Pinpoint the cell where the given text exists, returning its (X, Y) midpoint coordinate. 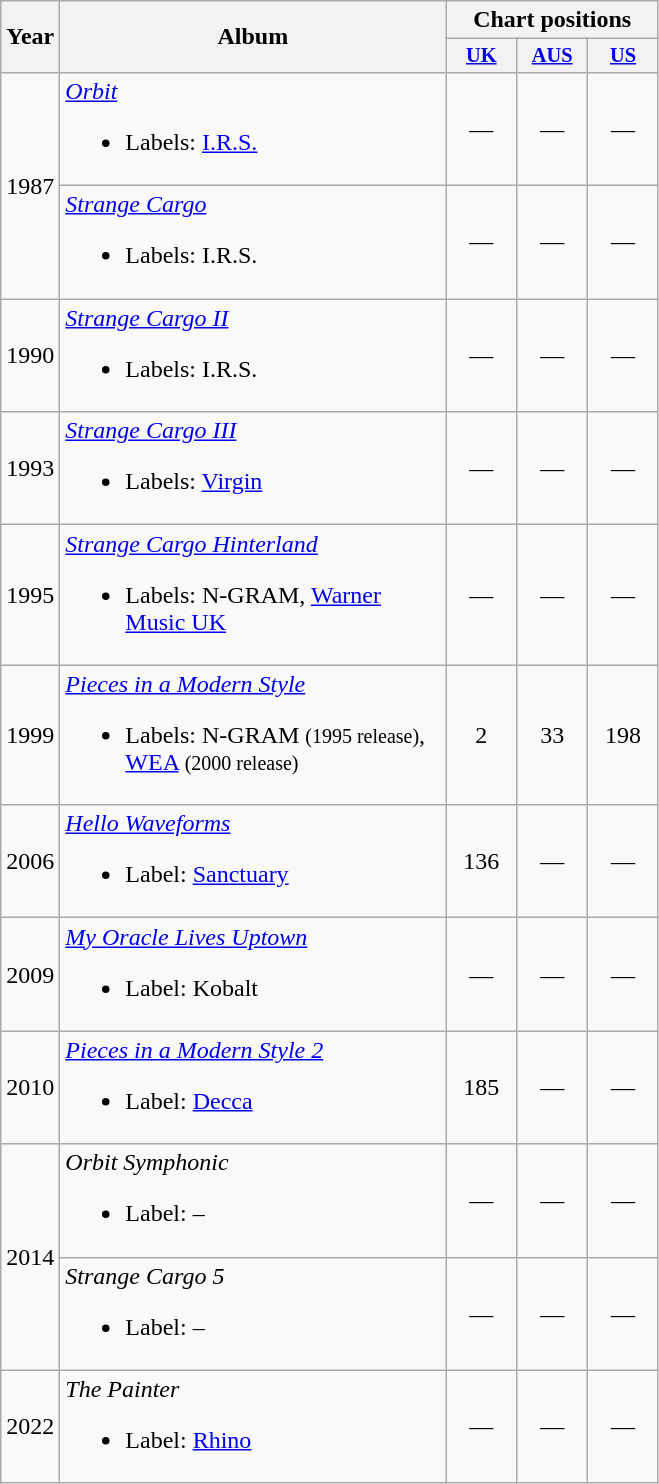
Pieces in a Modern Style 2 Label: Decca (253, 1088)
Strange Cargo IILabels: I.R.S. (253, 356)
UK (482, 56)
Strange Cargo IIILabels: Virgin (253, 468)
OrbitLabels: I.R.S. (253, 128)
1993 (30, 468)
2014 (30, 1257)
Strange CargoLabels: I.R.S. (253, 242)
Pieces in a Modern Style Labels: N-GRAM (1995 release), WEA (2000 release) (253, 735)
1999 (30, 735)
US (624, 56)
Album (253, 37)
33 (552, 735)
185 (482, 1088)
Strange Cargo 5 Label: – (253, 1314)
198 (624, 735)
AUS (552, 56)
The PainterLabel: Rhino (253, 1426)
2009 (30, 974)
1990 (30, 356)
My Oracle Lives Uptown Label: Kobalt (253, 974)
2006 (30, 862)
2 (482, 735)
Strange Cargo HinterlandLabels: N-GRAM, Warner Music UK (253, 595)
1995 (30, 595)
Year (30, 37)
2022 (30, 1426)
Orbit Symphonic Label: – (253, 1200)
Chart positions (552, 20)
2010 (30, 1088)
136 (482, 862)
1987 (30, 185)
Hello WaveformsLabel: Sanctuary (253, 862)
